From the cell containing the given text, extract its center point as [X, Y] coordinate. 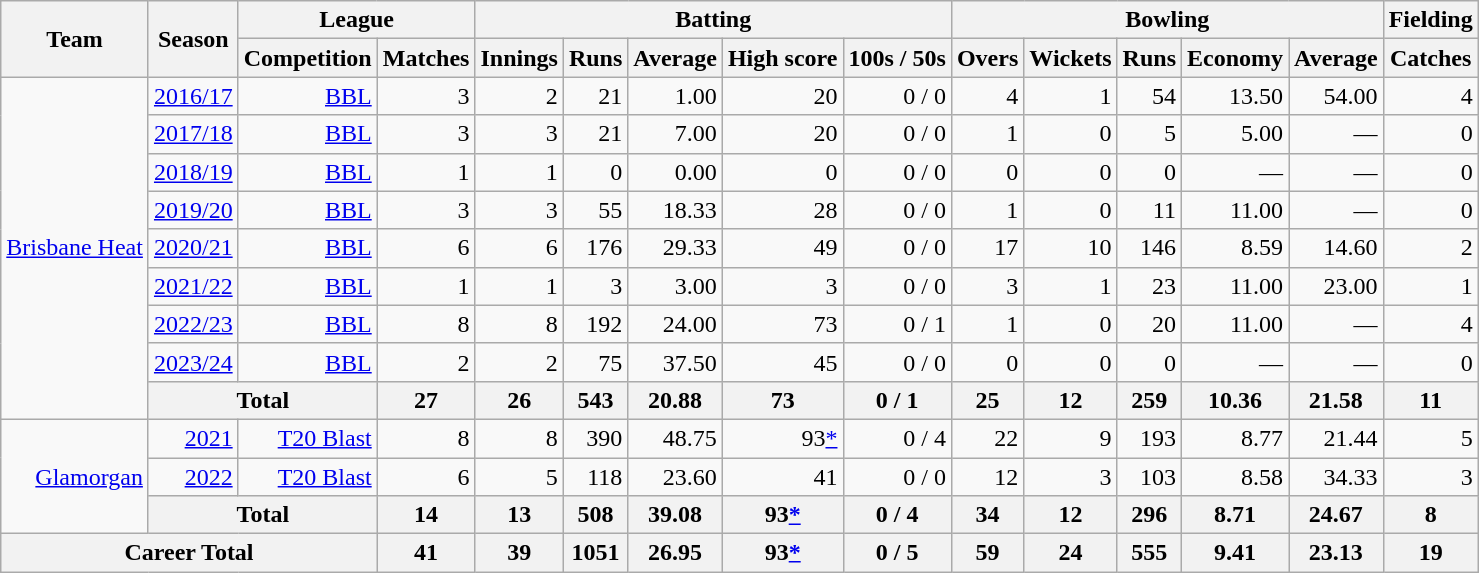
27 [426, 400]
103 [1149, 477]
23.60 [676, 477]
2018/19 [193, 172]
Matches [426, 58]
192 [595, 324]
2017/18 [193, 134]
18.33 [676, 210]
25 [987, 400]
0 / 5 [897, 553]
390 [595, 438]
296 [1149, 515]
League [356, 20]
Season [193, 39]
49 [782, 248]
13.50 [1236, 96]
543 [595, 400]
1.00 [676, 96]
193 [1149, 438]
0.00 [676, 172]
5.00 [1236, 134]
24 [1070, 553]
118 [595, 477]
Bowling [1167, 20]
21.44 [1336, 438]
55 [595, 210]
Overs [987, 58]
24.67 [1336, 515]
19 [1430, 553]
2019/20 [193, 210]
8.58 [1236, 477]
54 [1149, 96]
Brisbane Heat [75, 248]
9 [1070, 438]
14 [426, 515]
2016/17 [193, 96]
176 [595, 248]
39 [519, 553]
2023/24 [193, 362]
Batting [713, 20]
3.00 [676, 286]
2022 [193, 477]
259 [1149, 400]
39.08 [676, 515]
59 [987, 553]
Glamorgan [75, 476]
26 [519, 400]
146 [1149, 248]
10.36 [1236, 400]
54.00 [1336, 96]
13 [519, 515]
8.71 [1236, 515]
23 [1149, 286]
8.59 [1236, 248]
37.50 [676, 362]
8.77 [1236, 438]
7.00 [676, 134]
9.41 [1236, 553]
23.00 [1336, 286]
Career Total [189, 553]
Innings [519, 58]
20.88 [676, 400]
Fielding [1430, 20]
Wickets [1070, 58]
2020/21 [193, 248]
28 [782, 210]
48.75 [676, 438]
23.13 [1336, 553]
High score [782, 58]
2021 [193, 438]
75 [595, 362]
Catches [1430, 58]
22 [987, 438]
24.00 [676, 324]
29.33 [676, 248]
2021/22 [193, 286]
Team [75, 39]
100s / 50s [897, 58]
508 [595, 515]
26.95 [676, 553]
17 [987, 248]
45 [782, 362]
Economy [1236, 58]
14.60 [1336, 248]
34 [987, 515]
555 [1149, 553]
34.33 [1336, 477]
Competition [308, 58]
1051 [595, 553]
10 [1070, 248]
21.58 [1336, 400]
2022/23 [193, 324]
